Locate the cell with the specified text and output its [x, y] center coordinate. 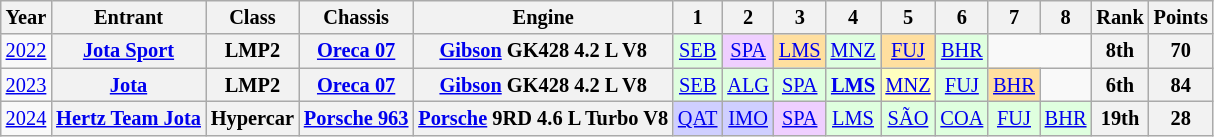
2024 [26, 118]
Points [1181, 17]
Hertz Team Jota [128, 118]
Entrant [128, 17]
28 [1181, 118]
6th [1120, 85]
IMO [748, 118]
8 [1066, 17]
Hypercar [252, 118]
3 [800, 17]
Jota Sport [128, 51]
70 [1181, 51]
2 [748, 17]
ALG [748, 85]
5 [908, 17]
Class [252, 17]
2023 [26, 85]
COA [962, 118]
7 [1014, 17]
2022 [26, 51]
Porsche 9RD 4.6 L Turbo V8 [543, 118]
1 [698, 17]
QAT [698, 118]
Jota [128, 85]
19th [1120, 118]
84 [1181, 85]
Year [26, 17]
Porsche 963 [356, 118]
SÃO [908, 118]
Chassis [356, 17]
8th [1120, 51]
6 [962, 17]
4 [854, 17]
Engine [543, 17]
Rank [1120, 17]
